Return (x, y) of the center of cell containing provided text 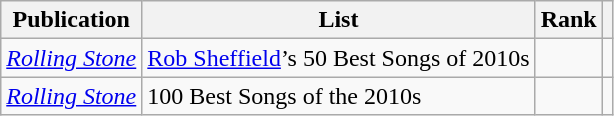
Rob Sheffield’s 50 Best Songs of 2010s (338, 58)
100 Best Songs of the 2010s (338, 96)
Rank (568, 20)
Publication (72, 20)
List (338, 20)
